Extract the [X, Y] coordinate from the center of the cell holding the provided text.  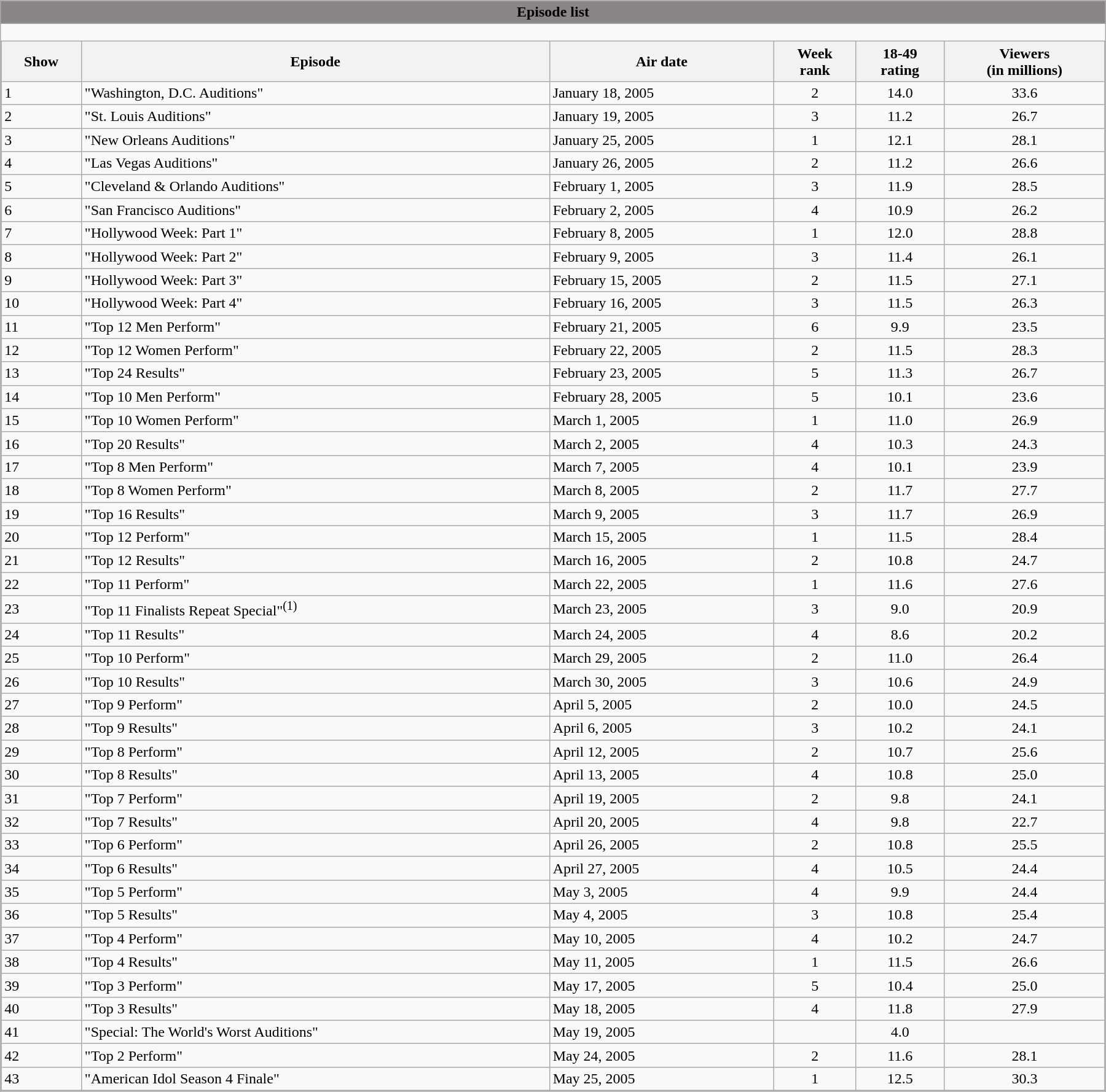
28.5 [1024, 187]
10.7 [900, 752]
"Top 5 Results" [315, 915]
31 [42, 798]
March 23, 2005 [662, 609]
"Top 8 Men Perform" [315, 467]
"Top 6 Perform" [315, 845]
10.0 [900, 704]
40 [42, 1008]
20.2 [1024, 634]
February 21, 2005 [662, 327]
April 19, 2005 [662, 798]
24 [42, 634]
23.6 [1024, 397]
35 [42, 892]
19 [42, 514]
10.3 [900, 443]
"New Orleans Auditions" [315, 139]
33 [42, 845]
8 [42, 257]
April 27, 2005 [662, 868]
27.1 [1024, 280]
17 [42, 467]
42 [42, 1055]
May 24, 2005 [662, 1055]
36 [42, 915]
34 [42, 868]
"Top 8 Perform" [315, 752]
27.7 [1024, 490]
26.4 [1024, 658]
25.5 [1024, 845]
April 5, 2005 [662, 704]
February 28, 2005 [662, 397]
18-49rating [900, 61]
May 10, 2005 [662, 938]
20 [42, 537]
30.3 [1024, 1078]
"Special: The World's Worst Auditions" [315, 1032]
April 13, 2005 [662, 775]
"Cleveland & Orlando Auditions" [315, 187]
28.3 [1024, 350]
"Top 20 Results" [315, 443]
"Top 12 Perform" [315, 537]
March 24, 2005 [662, 634]
"Las Vegas Auditions" [315, 163]
"Top 3 Results" [315, 1008]
29 [42, 752]
March 7, 2005 [662, 467]
Weekrank [815, 61]
26.3 [1024, 303]
"Top 8 Women Perform" [315, 490]
22.7 [1024, 822]
"Top 11 Finalists Repeat Special"(1) [315, 609]
"Washington, D.C. Auditions" [315, 93]
10.4 [900, 985]
22 [42, 584]
"American Idol Season 4 Finale" [315, 1078]
April 20, 2005 [662, 822]
14 [42, 397]
39 [42, 985]
March 1, 2005 [662, 420]
February 2, 2005 [662, 210]
"Hollywood Week: Part 4" [315, 303]
January 26, 2005 [662, 163]
February 1, 2005 [662, 187]
"San Francisco Auditions" [315, 210]
April 12, 2005 [662, 752]
11.3 [900, 373]
"Top 12 Women Perform" [315, 350]
24.9 [1024, 681]
10.5 [900, 868]
9 [42, 280]
"Top 10 Results" [315, 681]
February 16, 2005 [662, 303]
"Top 5 Perform" [315, 892]
12 [42, 350]
30 [42, 775]
12.1 [900, 139]
11.8 [900, 1008]
10.6 [900, 681]
"Top 6 Results" [315, 868]
10.9 [900, 210]
April 6, 2005 [662, 728]
27 [42, 704]
12.0 [900, 233]
25.6 [1024, 752]
February 8, 2005 [662, 233]
32 [42, 822]
16 [42, 443]
"Top 11 Results" [315, 634]
11.9 [900, 187]
41 [42, 1032]
May 18, 2005 [662, 1008]
"Top 7 Results" [315, 822]
March 2, 2005 [662, 443]
February 22, 2005 [662, 350]
March 15, 2005 [662, 537]
"Top 7 Perform" [315, 798]
May 3, 2005 [662, 892]
January 19, 2005 [662, 116]
February 23, 2005 [662, 373]
"St. Louis Auditions" [315, 116]
24.3 [1024, 443]
"Top 11 Perform" [315, 584]
4.0 [900, 1032]
May 25, 2005 [662, 1078]
26 [42, 681]
"Hollywood Week: Part 2" [315, 257]
10 [42, 303]
March 8, 2005 [662, 490]
28 [42, 728]
"Top 9 Perform" [315, 704]
8.6 [900, 634]
Episode [315, 61]
28.4 [1024, 537]
13 [42, 373]
"Top 16 Results" [315, 514]
28.8 [1024, 233]
January 18, 2005 [662, 93]
7 [42, 233]
"Top 8 Results" [315, 775]
24.5 [1024, 704]
Episode list [553, 12]
"Top 4 Results" [315, 962]
Viewers(in millions) [1024, 61]
"Top 2 Perform" [315, 1055]
"Top 4 Perform" [315, 938]
February 15, 2005 [662, 280]
11 [42, 327]
February 9, 2005 [662, 257]
33.6 [1024, 93]
"Top 9 Results" [315, 728]
26.1 [1024, 257]
37 [42, 938]
12.5 [900, 1078]
38 [42, 962]
"Top 12 Results" [315, 561]
March 16, 2005 [662, 561]
"Top 3 Perform" [315, 985]
23.5 [1024, 327]
15 [42, 420]
"Top 24 Results" [315, 373]
January 25, 2005 [662, 139]
43 [42, 1078]
26.2 [1024, 210]
March 29, 2005 [662, 658]
May 4, 2005 [662, 915]
25 [42, 658]
March 22, 2005 [662, 584]
May 17, 2005 [662, 985]
"Top 10 Women Perform" [315, 420]
27.9 [1024, 1008]
20.9 [1024, 609]
27.6 [1024, 584]
9.0 [900, 609]
25.4 [1024, 915]
23 [42, 609]
April 26, 2005 [662, 845]
18 [42, 490]
23.9 [1024, 467]
May 11, 2005 [662, 962]
May 19, 2005 [662, 1032]
Show [42, 61]
21 [42, 561]
"Hollywood Week: Part 1" [315, 233]
"Hollywood Week: Part 3" [315, 280]
"Top 10 Men Perform" [315, 397]
"Top 10 Perform" [315, 658]
11.4 [900, 257]
March 30, 2005 [662, 681]
Air date [662, 61]
14.0 [900, 93]
March 9, 2005 [662, 514]
"Top 12 Men Perform" [315, 327]
